Capture the cell that displays the provided text and extract its (X, Y) central coordinate. 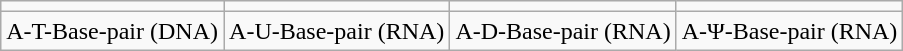
A-U-Base-pair (RNA) (337, 31)
A-Ψ-Base-pair (RNA) (790, 31)
A-T-Base-pair (DNA) (112, 31)
A-D-Base-pair (RNA) (563, 31)
